Pinpoint the cell where the given text exists, returning its [X, Y] midpoint coordinate. 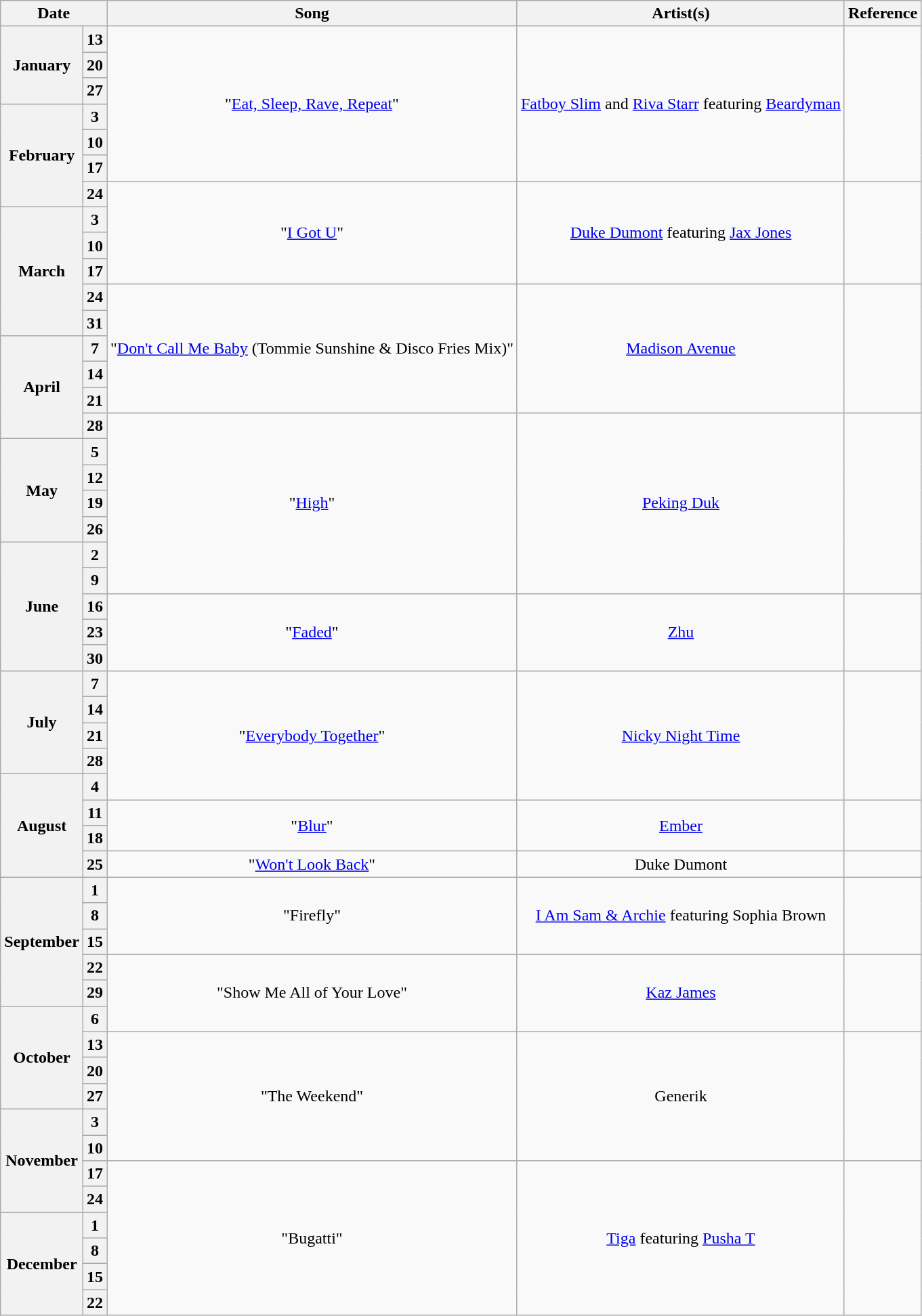
"Faded" [312, 632]
Duke Dumont [680, 864]
March [42, 271]
30 [95, 658]
5 [95, 452]
Song [312, 14]
"Eat, Sleep, Rave, Repeat" [312, 104]
12 [95, 477]
Fatboy Slim and Riva Starr featuring Beardyman [680, 104]
26 [95, 529]
Ember [680, 826]
16 [95, 606]
January [42, 65]
23 [95, 632]
9 [95, 580]
29 [95, 993]
"Won't Look Back" [312, 864]
"High" [312, 503]
31 [95, 323]
Tiga featuring Pusha T [680, 1238]
4 [95, 787]
Duke Dumont featuring Jax Jones [680, 232]
Reference [882, 14]
August [42, 826]
"The Weekend" [312, 1096]
December [42, 1264]
November [42, 1160]
"Blur" [312, 826]
Kaz James [680, 993]
"Show Me All of Your Love" [312, 993]
September [42, 941]
2 [95, 555]
"Don't Call Me Baby (Tommie Sunshine & Disco Fries Mix)" [312, 348]
April [42, 387]
Peking Duk [680, 503]
"Everybody Together" [312, 735]
6 [95, 1019]
October [42, 1057]
"Firefly" [312, 916]
February [42, 155]
"I Got U" [312, 232]
I Am Sam & Archie featuring Sophia Brown [680, 916]
19 [95, 503]
Zhu [680, 632]
Madison Avenue [680, 348]
Date [54, 14]
11 [95, 813]
Generik [680, 1096]
July [42, 722]
Nicky Night Time [680, 735]
"Bugatti" [312, 1238]
18 [95, 839]
25 [95, 864]
May [42, 490]
Artist(s) [680, 14]
June [42, 606]
